Scan for the cell matching the given text and deliver its [X, Y] coordinate at center. 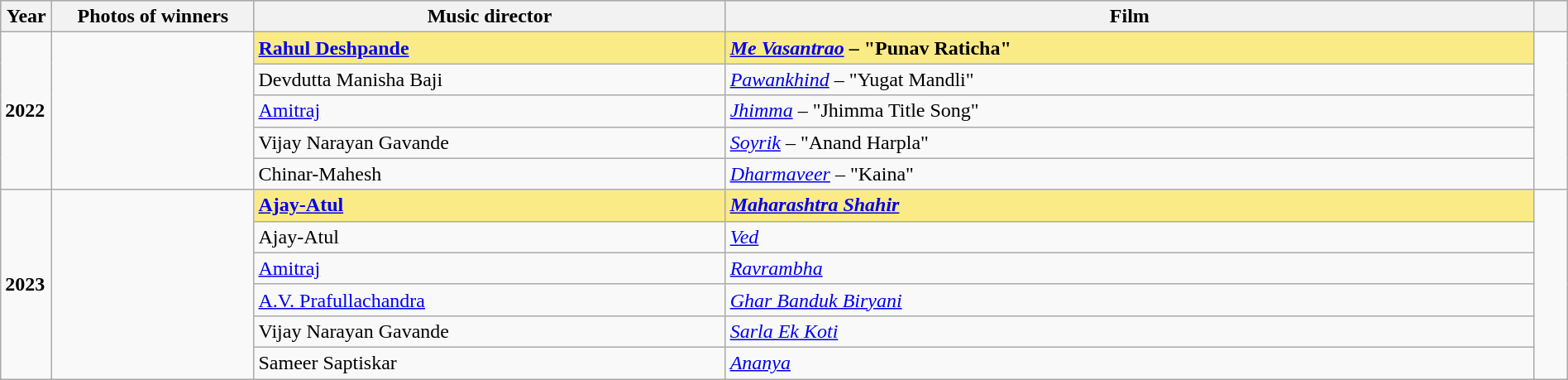
Ved [1130, 237]
Soyrik – "Anand Harpla" [1130, 142]
Sarla Ek Koti [1130, 331]
Music director [490, 17]
2023 [26, 284]
Devdutta Manisha Baji [490, 79]
Photos of winners [153, 17]
Rahul Deshpande [490, 48]
Dharmaveer – "Kaina" [1130, 174]
Ravrambha [1130, 268]
Jhimma – "Jhimma Title Song" [1130, 111]
2022 [26, 111]
Sameer Saptiskar [490, 363]
Chinar-Mahesh [490, 174]
Year [26, 17]
Ghar Banduk Biryani [1130, 300]
Me Vasantrao – "Punav Raticha" [1130, 48]
Film [1130, 17]
A.V. Prafullachandra [490, 300]
Pawankhind – "Yugat Mandli" [1130, 79]
Ananya [1130, 363]
Maharashtra Shahir [1130, 205]
